From the cell containing the given text, extract its center point as [X, Y] coordinate. 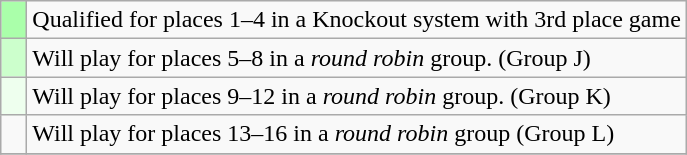
Qualified for places 1–4 in a Knockout system with 3rd place game [357, 20]
Will play for places 9–12 in a round robin group. (Group K) [357, 96]
Will play for places 13–16 in a round robin group (Group L) [357, 134]
Will play for places 5–8 in a round robin group. (Group J) [357, 58]
